Determine the (X, Y) coordinate at the center of the cell enclosing the given text.  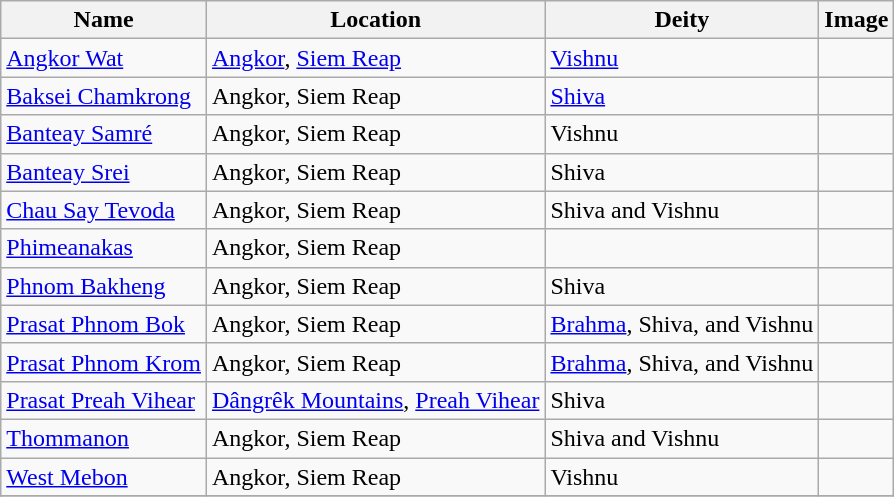
Banteay Samré (104, 134)
Prasat Phnom Krom (104, 362)
Banteay Srei (104, 172)
Image (856, 20)
Baksei Chamkrong (104, 96)
Thommanon (104, 438)
Location (375, 20)
Prasat Phnom Bok (104, 324)
Prasat Preah Vihear (104, 400)
Chau Say Tevoda (104, 210)
Phnom Bakheng (104, 286)
Phimeanakas (104, 248)
West Mebon (104, 477)
Deity (682, 20)
Name (104, 20)
Angkor Wat (104, 58)
Dângrêk Mountains, Preah Vihear (375, 400)
